Pinpoint the cell where the given text exists, returning its [x, y] midpoint coordinate. 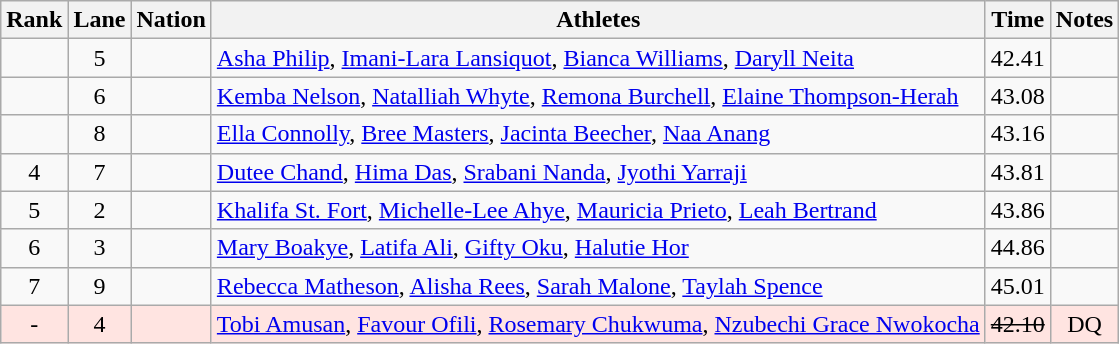
Time [1018, 20]
Lane [100, 20]
Mary Boakye, Latifa Ali, Gifty Oku, Halutie Hor [598, 248]
Asha Philip, Imani-Lara Lansiquot, Bianca Williams, Daryll Neita [598, 58]
Kemba Nelson, Natalliah Whyte, Remona Burchell, Elaine Thompson-Herah [598, 96]
Notes [1084, 20]
42.41 [1018, 58]
Rebecca Matheson, Alisha Rees, Sarah Malone, Taylah Spence [598, 286]
45.01 [1018, 286]
43.16 [1018, 134]
Ella Connolly, Bree Masters, Jacinta Beecher, Naa Anang [598, 134]
Rank [34, 20]
- [34, 324]
Athletes [598, 20]
3 [100, 248]
8 [100, 134]
43.08 [1018, 96]
9 [100, 286]
42.10 [1018, 324]
Tobi Amusan, Favour Ofili, Rosemary Chukwuma, Nzubechi Grace Nwokocha [598, 324]
43.86 [1018, 210]
Nation [171, 20]
DQ [1084, 324]
Dutee Chand, Hima Das, Srabani Nanda, Jyothi Yarraji [598, 172]
43.81 [1018, 172]
2 [100, 210]
44.86 [1018, 248]
Khalifa St. Fort, Michelle-Lee Ahye, Mauricia Prieto, Leah Bertrand [598, 210]
